Return the [x, y] coordinate for the center point of the cell that contains the specified text.  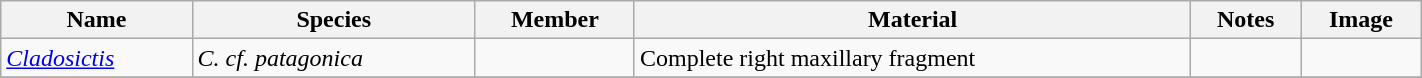
Complete right maxillary fragment [912, 58]
Member [554, 20]
C. cf. patagonica [334, 58]
Material [912, 20]
Image [1362, 20]
Cladosictis [96, 58]
Notes [1246, 20]
Name [96, 20]
Species [334, 20]
